Output the [X, Y] coordinate of the center of the cell containing the given text.  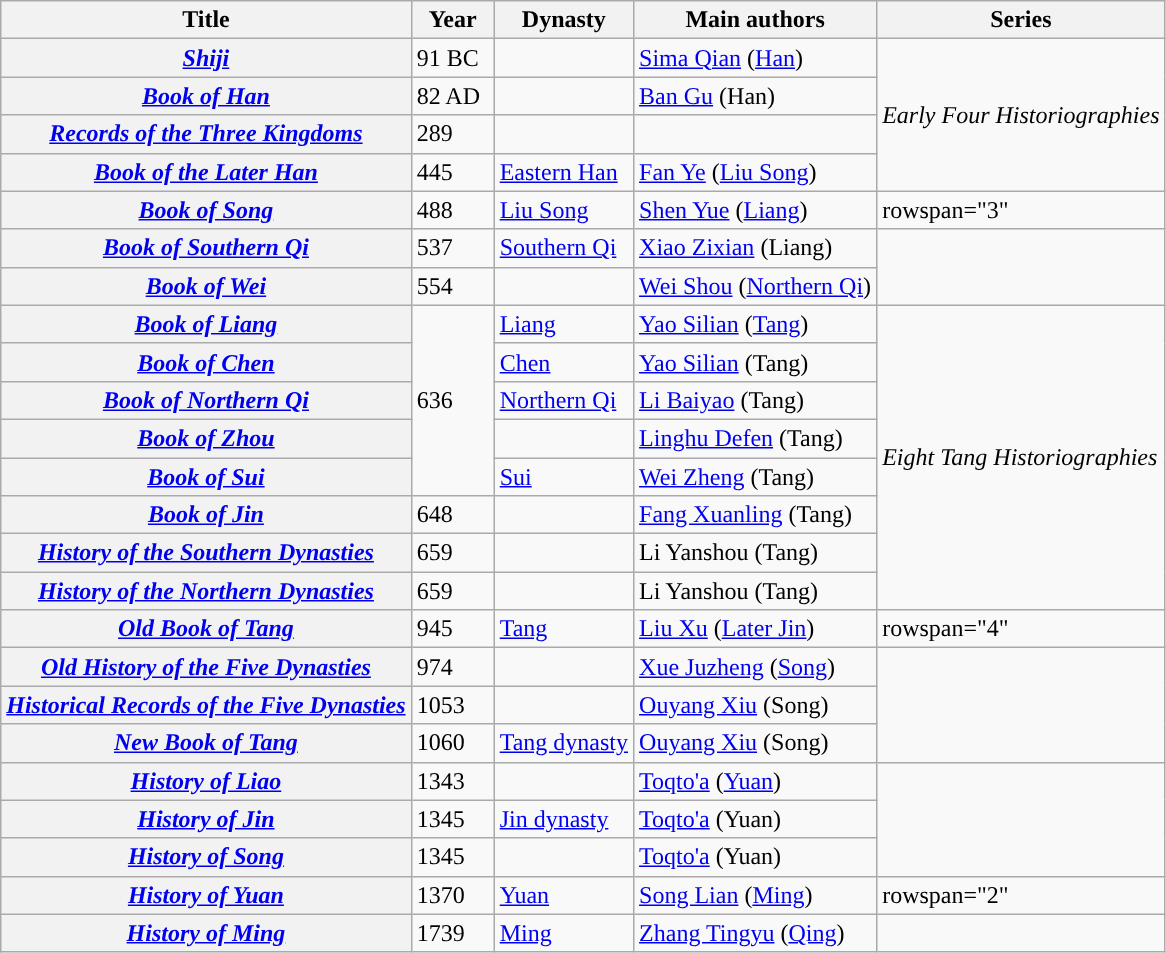
Tang [564, 629]
Xiao Zixian (Liang) [756, 248]
Tang dynasty [564, 743]
Book of Han [206, 96]
Old History of the Five Dynasties [206, 667]
Northern Qi [564, 400]
Liu Song [564, 210]
Book of Wei [206, 286]
Sima Qian (Han) [756, 58]
488 [452, 210]
Shiji [206, 58]
Yuan [564, 895]
Main authors [756, 20]
Book of Sui [206, 477]
Ming [564, 933]
Eight Tang Historiographies [1021, 457]
Book of Northern Qi [206, 400]
Book of Liang [206, 324]
History of Jin [206, 819]
Old Book of Tang [206, 629]
rowspan="3" [1021, 210]
Linghu Defen (Tang) [756, 438]
Wei Zheng (Tang) [756, 477]
Song Lian (Ming) [756, 895]
Southern Qi [564, 248]
Book of Jin [206, 515]
Fang Xuanling (Tang) [756, 515]
History of the Southern Dynasties [206, 553]
1370 [452, 895]
Dynasty [564, 20]
537 [452, 248]
945 [452, 629]
Historical Records of the Five Dynasties [206, 705]
History of Song [206, 857]
289 [452, 134]
Ban Gu (Han) [756, 96]
New Book of Tang [206, 743]
91 BC [452, 58]
Shen Yue (Liang) [756, 210]
Zhang Tingyu (Qing) [756, 933]
Records of the Three Kingdoms [206, 134]
History of Liao [206, 781]
Book of Chen [206, 362]
Year [452, 20]
Liu Xu (Later Jin) [756, 629]
Eastern Han [564, 172]
1739 [452, 933]
554 [452, 286]
Fan Ye (Liu Song) [756, 172]
Book of Zhou [206, 438]
Jin dynasty [564, 819]
Li Baiyao (Tang) [756, 400]
1060 [452, 743]
1343 [452, 781]
Wei Shou (Northern Qi) [756, 286]
445 [452, 172]
Book of the Later Han [206, 172]
Xue Juzheng (Song) [756, 667]
Early Four Historiographies [1021, 115]
Book of Song [206, 210]
History of Ming [206, 933]
Chen [564, 362]
648 [452, 515]
82 AD [452, 96]
Book of Southern Qi [206, 248]
Series [1021, 20]
History of Yuan [206, 895]
rowspan="2" [1021, 895]
History of the Northern Dynasties [206, 591]
Sui [564, 477]
Title [206, 20]
Liang [564, 324]
1053 [452, 705]
rowspan="4" [1021, 629]
974 [452, 667]
636 [452, 400]
